Scan for the cell matching the given text and deliver its (x, y) coordinate at center. 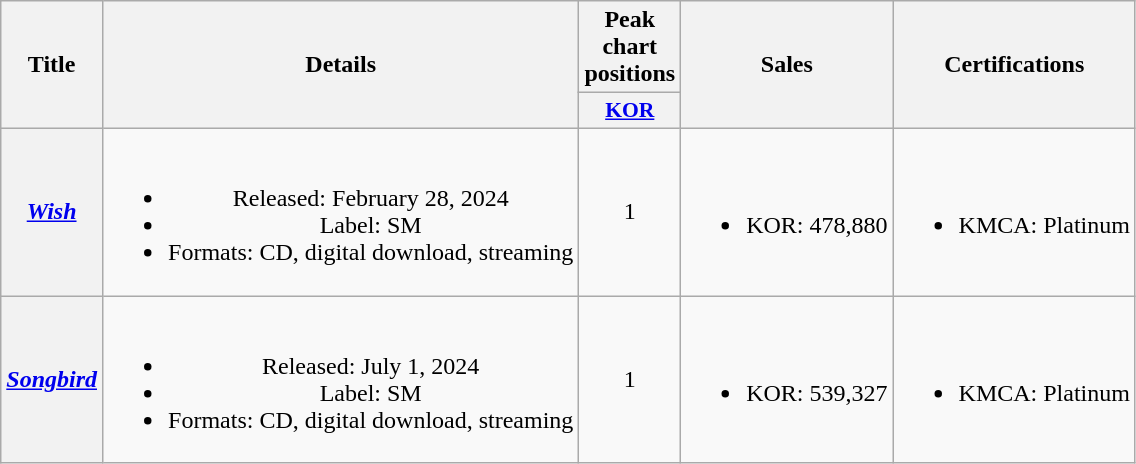
Sales (787, 65)
KOR: 478,880 (787, 212)
Title (52, 65)
Certifications (1014, 65)
Released: July 1, 2024Label: SMFormats: CD, digital download, streaming (341, 380)
KOR (630, 111)
Released: February 28, 2024Label: SMFormats: CD, digital download, streaming (341, 212)
Wish (52, 212)
Peak chart positions (630, 47)
KOR: 539,327 (787, 380)
Details (341, 65)
Songbird (52, 380)
